From the cell containing the given text, extract its center point as (X, Y) coordinate. 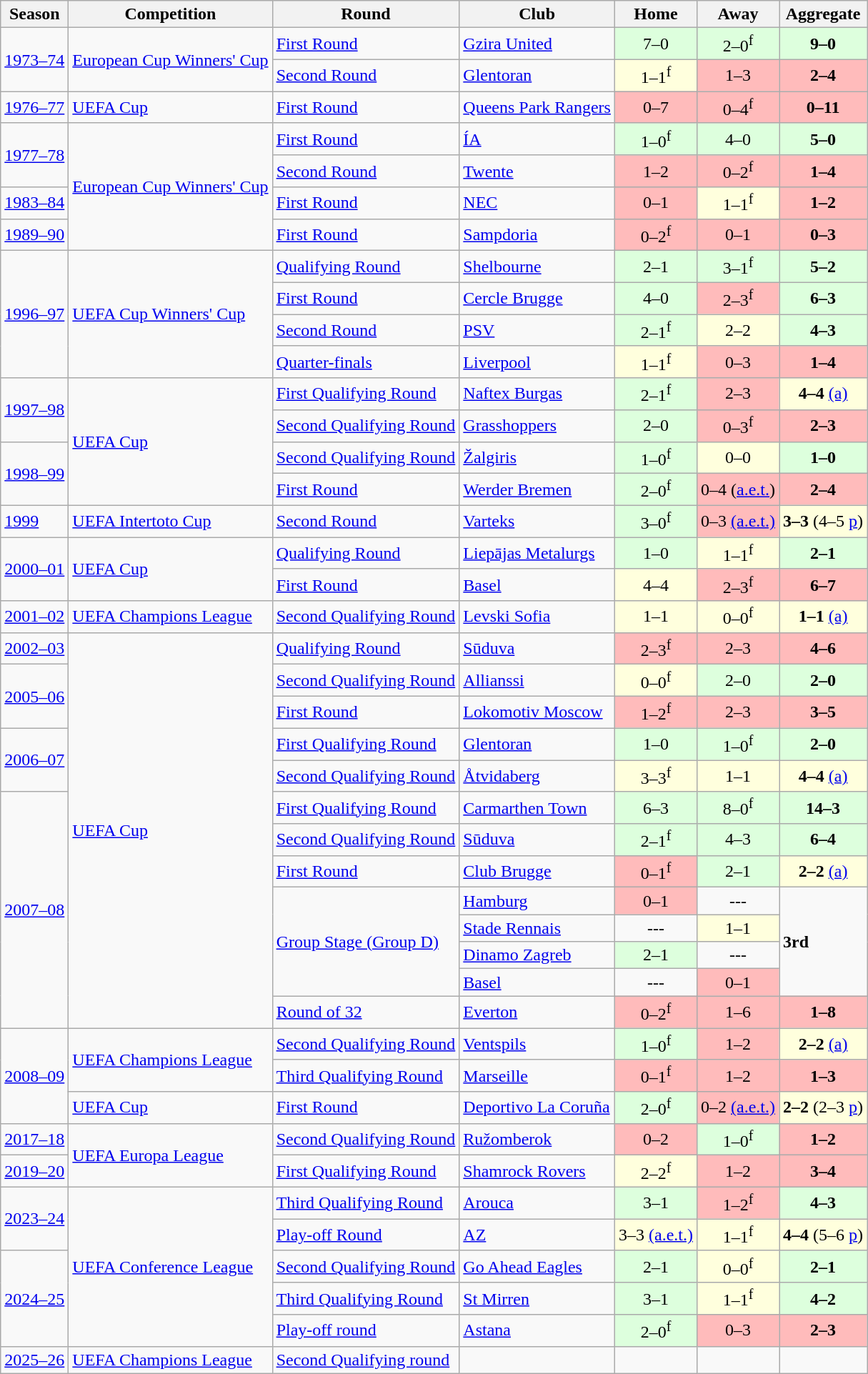
Carmarthen Town (537, 807)
UEFA Europa League (170, 1155)
Ružomberok (537, 1139)
Quarter-finals (366, 362)
2025–26 (34, 1360)
UEFA Cup Winners' Cup (170, 314)
Liepājas Metalurgs (537, 553)
1–8 (823, 1012)
1–1 (a) (823, 617)
3–3 (a.e.t.) (656, 1235)
0–4f (739, 107)
Lokomotiv Moscow (537, 712)
Twente (537, 171)
1998–99 (34, 473)
Žalgiris (537, 457)
1999 (34, 522)
0–3f (739, 426)
2023–24 (34, 1219)
UEFA Intertoto Cup (170, 522)
Club Brugge (537, 872)
Levski Sofia (537, 617)
Away (739, 14)
8–0f (739, 807)
Round (366, 14)
2007–08 (34, 910)
Play-off round (366, 1330)
4–6 (823, 649)
Competition (170, 14)
Group Stage (Group D) (366, 942)
Shamrock Rovers (537, 1172)
ÍA (537, 139)
Deportivo La Coruña (537, 1107)
0–4 (a.e.t.) (739, 490)
2001–02 (34, 617)
3–4 (823, 1172)
Arouca (537, 1203)
Shelbourne (537, 267)
2–2 (2–3 p) (823, 1107)
Everton (537, 1012)
PSV (537, 330)
3–1f (739, 267)
1–6 (739, 1012)
Stade Rennais (537, 928)
2–2 (739, 330)
AZ (537, 1235)
Åtvidaberg (537, 776)
4–4 (5–6 p) (823, 1235)
3–5 (823, 712)
0–11 (823, 107)
0–2 (656, 1139)
6–4 (823, 840)
Marseille (537, 1076)
UEFA Conference League (170, 1266)
3–0f (656, 522)
Cercle Brugge (537, 299)
6–7 (823, 584)
2002–03 (34, 649)
Gzira United (537, 44)
Hamburg (537, 901)
9–0 (823, 44)
2005–06 (34, 696)
5–0 (823, 139)
St Mirren (537, 1299)
Club (537, 14)
14–3 (823, 807)
Naftex Burgas (537, 394)
2000–01 (34, 569)
2017–18 (34, 1139)
4–4 (656, 584)
Go Ahead Eagles (537, 1266)
1977–78 (34, 154)
1996–97 (34, 314)
Second Qualifying round (366, 1360)
2006–07 (34, 760)
Ventspils (537, 1045)
Season (34, 14)
NEC (537, 203)
5–2 (823, 267)
Liverpool (537, 362)
0–3 (a.e.t.) (739, 522)
1989–90 (34, 234)
2008–09 (34, 1076)
0–0 (739, 457)
Werder Bremen (537, 490)
7–0 (656, 44)
3–3f (656, 776)
2019–20 (34, 1172)
1976–77 (34, 107)
Dinamo Zagreb (537, 955)
4–2 (823, 1299)
Queens Park Rangers (537, 107)
0–2 (a.e.t.) (739, 1107)
3rd (823, 942)
1983–84 (34, 203)
Varteks (537, 522)
Home (656, 14)
Play-off Round (366, 1235)
Allianssi (537, 680)
2–2f (656, 1172)
Sampdoria (537, 234)
2024–25 (34, 1298)
Astana (537, 1330)
Round of 32 (366, 1012)
3–3 (4–5 p) (823, 522)
1973–74 (34, 60)
0–7 (656, 107)
Aggregate (823, 14)
1997–98 (34, 410)
Grasshoppers (537, 426)
